Return the (X, Y) coordinate for the center point of the cell that contains the specified text.  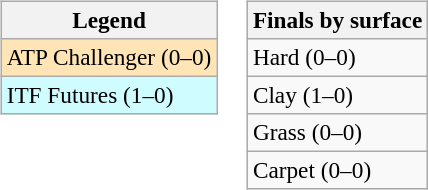
Hard (0–0) (337, 57)
Carpet (0–0) (337, 171)
ATP Challenger (0–0) (108, 57)
Clay (1–0) (337, 95)
Finals by surface (337, 20)
ITF Futures (1–0) (108, 95)
Legend (108, 20)
Grass (0–0) (337, 133)
